From the cell containing the given text, extract its center point as [x, y] coordinate. 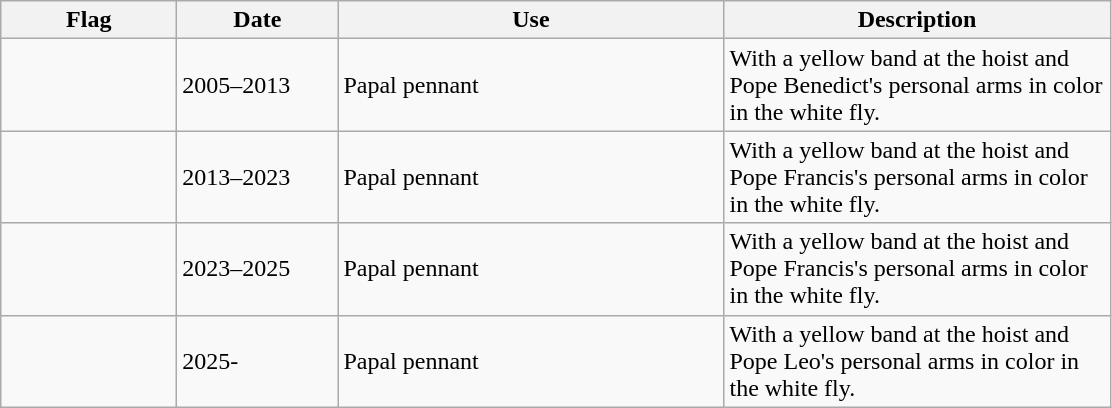
2025- [258, 361]
Use [531, 20]
2023–2025 [258, 269]
2005–2013 [258, 85]
With a yellow band at the hoist and Pope Leo's personal arms in color in the white fly. [917, 361]
Flag [89, 20]
Description [917, 20]
Date [258, 20]
2013–2023 [258, 177]
With a yellow band at the hoist and Pope Benedict's personal arms in color in the white fly. [917, 85]
